Detect which cell encompasses the target text, then output its (x, y) center coordinate. 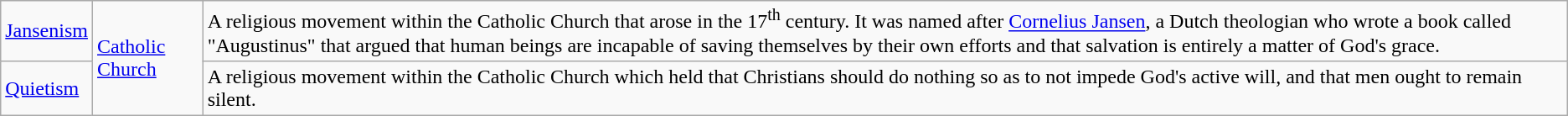
Catholic Church (147, 59)
Jansenism (47, 31)
Quietism (47, 87)
